Capture the cell that displays the provided text and extract its [x, y] central coordinate. 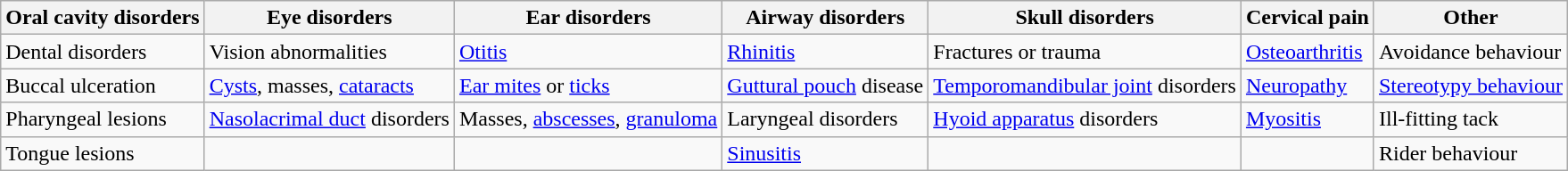
Avoidance behaviour [1470, 52]
Tongue lesions [103, 153]
Masses, abscesses, granuloma [588, 119]
Osteoarthritis [1308, 52]
Dental disorders [103, 52]
Temporomandibular joint disorders [1085, 85]
Vision abnormalities [329, 52]
Ill-fitting tack [1470, 119]
Sinusitis [826, 153]
Skull disorders [1085, 18]
Nasolacrimal duct disorders [329, 119]
Eye disorders [329, 18]
Pharyngeal lesions [103, 119]
Airway disorders [826, 18]
Myositis [1308, 119]
Oral cavity disorders [103, 18]
Fractures or trauma [1085, 52]
Ear disorders [588, 18]
Laryngeal disorders [826, 119]
Guttural pouch disease [826, 85]
Ear mites or ticks [588, 85]
Buccal ulceration [103, 85]
Cervical pain [1308, 18]
Hyoid apparatus disorders [1085, 119]
Stereotypy behaviour [1470, 85]
Otitis [588, 52]
Other [1470, 18]
Neuropathy [1308, 85]
Rider behaviour [1470, 153]
Rhinitis [826, 52]
Cysts, masses, cataracts [329, 85]
